Return [X, Y] of the center of cell containing provided text 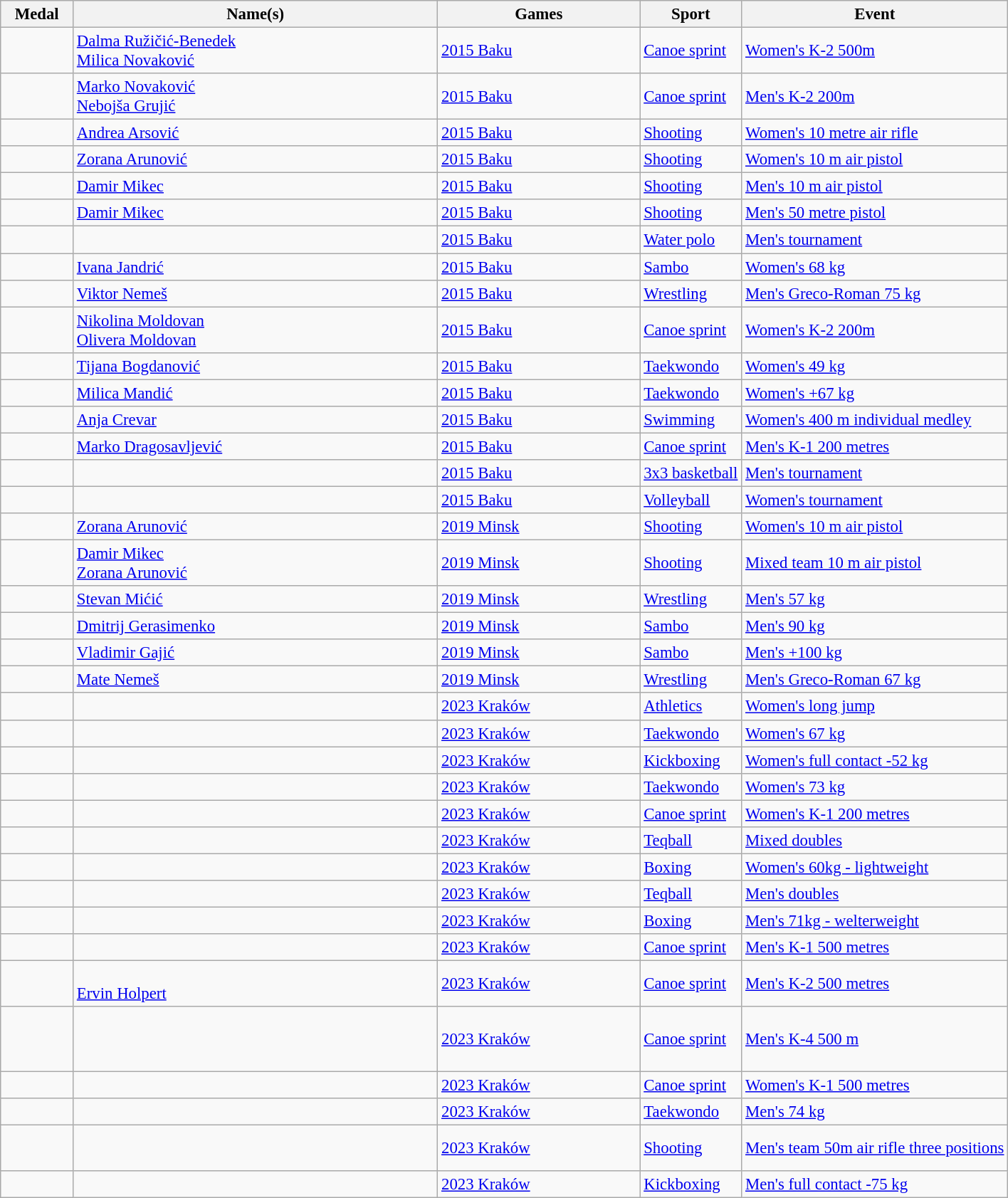
Swimming [691, 420]
3x3 basketball [691, 473]
Marko NovakovićNebojša Grujić [256, 97]
Mixed team 10 m air pistol [875, 564]
Men's K-4 500 m [875, 1039]
Women's 10 metre air rifle [875, 133]
Nikolina MoldovanOlivera Moldovan [256, 330]
Ivana Jandrić [256, 267]
Andrea Arsović [256, 133]
Women's long jump [875, 707]
Men's K-2 200m [875, 97]
Men's doubles [875, 894]
Men's 50 metre pistol [875, 213]
Women's 60kg - lightweight [875, 867]
Women's 49 kg [875, 366]
Marko Dragosavljević [256, 446]
Name(s) [256, 14]
Kickboxing [691, 760]
Games [539, 14]
Women's 68 kg [875, 267]
Damir MikecZorana Arunović [256, 564]
Men's 10 m air pistol [875, 186]
Men's 74 kg [875, 1112]
Men's 57 kg [875, 599]
Dalma Ružičić-BenedekMilica Novaković [256, 51]
Men's K-1 500 metres [875, 947]
Men's 71kg - welterweight [875, 920]
Dmitrij Gerasimenko [256, 626]
Mate Nemeš [256, 680]
Men's Greco-Roman 67 kg [875, 680]
Ervin Holpert [256, 984]
Women's 73 kg [875, 787]
Women's 400 m individual medley [875, 420]
Women's K-2 200m [875, 330]
Women's +67 kg [875, 393]
Water polo [691, 240]
Vladimir Gajić [256, 653]
Milica Mandić [256, 393]
Men's K-1 200 metres [875, 446]
Men's Greco-Roman 75 kg [875, 293]
Men's 90 kg [875, 626]
Men's K-2 500 metres [875, 984]
Sport [691, 14]
Women's tournament [875, 500]
Tijana Bogdanović [256, 366]
Men's team 50m air rifle three positions [875, 1149]
Women's 67 kg [875, 733]
Women's full contact -52 kg [875, 760]
Viktor Nemeš [256, 293]
Anja Crevar [256, 420]
Athletics [691, 707]
Women's K-1 200 metres [875, 814]
Medal [37, 14]
Men's +100 kg [875, 653]
Women's K-2 500m [875, 51]
Stevan Mićić [256, 599]
Mixed doubles [875, 841]
Event [875, 14]
Women's K-1 500 metres [875, 1086]
Volleyball [691, 500]
